Extract the (X, Y) coordinate from the center of the cell holding the provided text.  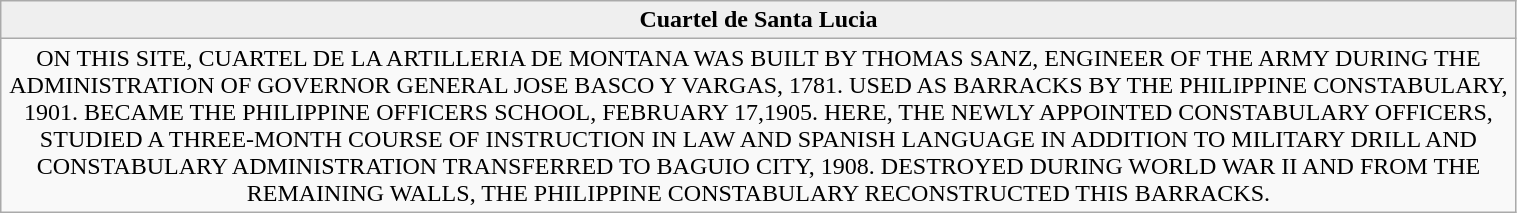
Cuartel de Santa Lucia (758, 20)
